Return (X, Y) of the center of cell containing provided text 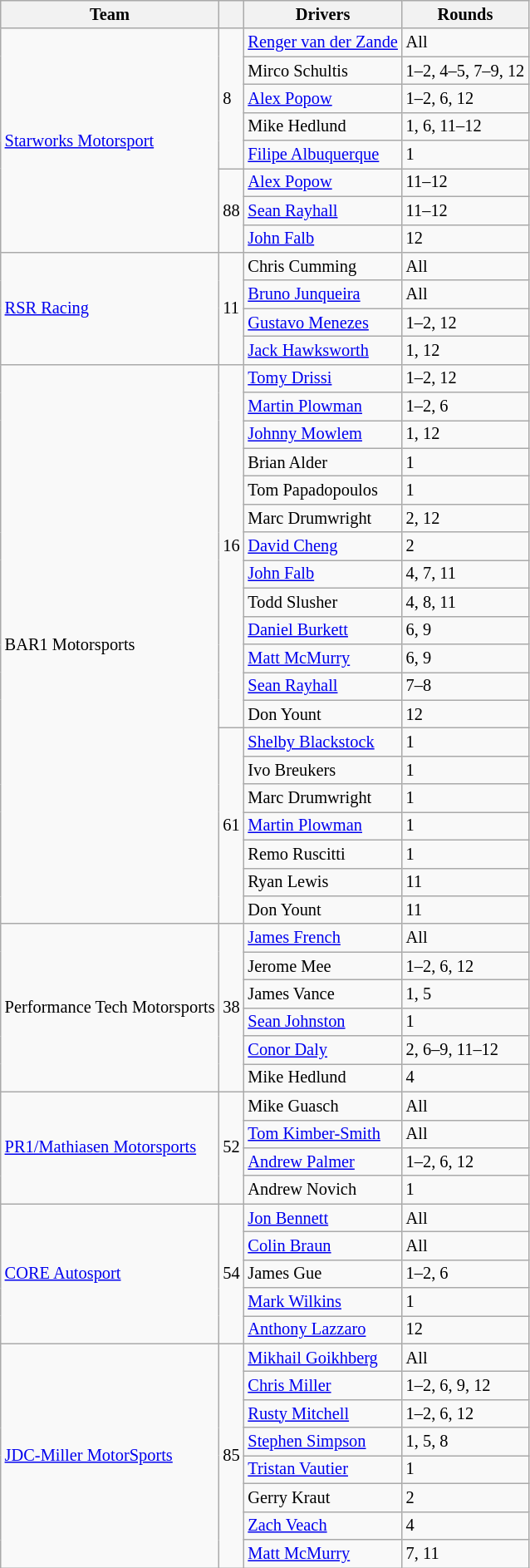
BAR1 Motorsports (110, 643)
Zach Veach (322, 1526)
7, 11 (465, 1553)
Daniel Burkett (322, 630)
Andrew Palmer (322, 1161)
Rusty Mitchell (322, 1413)
Team (110, 14)
1, 6, 11–12 (465, 126)
James Gue (322, 1274)
Rounds (465, 14)
Shelby Blackstock (322, 742)
Mirco Schultis (322, 71)
Tom Kimber-Smith (322, 1134)
4, 8, 11 (465, 602)
Mike Guasch (322, 1106)
RSR Racing (110, 308)
8 (231, 98)
16 (231, 546)
Todd Slusher (322, 602)
2, 6–9, 11–12 (465, 1050)
54 (231, 1274)
Drivers (322, 14)
Chris Cumming (322, 266)
Sean Johnston (322, 1022)
Starworks Motorsport (110, 140)
Colin Braun (322, 1245)
1–2, 6, 9, 12 (465, 1386)
Jon Bennett (322, 1218)
Stephen Simpson (322, 1442)
Gustavo Menezes (322, 323)
61 (231, 826)
Bruno Junqueira (322, 294)
85 (231, 1455)
JDC-Miller MotorSports (110, 1455)
Jerome Mee (322, 966)
Filipe Albuquerque (322, 155)
1, 5, 8 (465, 1442)
James Vance (322, 994)
Anthony Lazzaro (322, 1329)
Remo Ruscitti (322, 854)
Conor Daly (322, 1050)
Ivo Breukers (322, 770)
Tom Papadopoulos (322, 490)
Brian Alder (322, 462)
4, 7, 11 (465, 574)
Gerry Kraut (322, 1497)
Tristan Vautier (322, 1469)
Renger van der Zande (322, 42)
Performance Tech Motorsports (110, 1008)
38 (231, 1008)
88 (231, 210)
Mark Wilkins (322, 1302)
7–8 (465, 686)
Jack Hawksworth (322, 350)
Andrew Novich (322, 1190)
1, 5 (465, 994)
PR1/Mathiasen Motorsports (110, 1147)
2, 12 (465, 518)
Mikhail Goikhberg (322, 1358)
Chris Miller (322, 1386)
David Cheng (322, 546)
James French (322, 938)
Johnny Mowlem (322, 434)
Tomy Drissi (322, 378)
Ryan Lewis (322, 882)
52 (231, 1147)
CORE Autosport (110, 1274)
1–2, 4–5, 7–9, 12 (465, 71)
